Locate the cell with the specified text and output its (x, y) center coordinate. 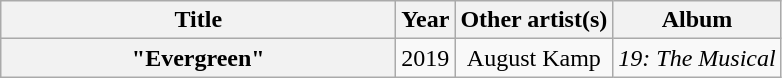
"Evergreen" (198, 58)
Other artist(s) (534, 20)
Album (697, 20)
Year (426, 20)
Title (198, 20)
August Kamp (534, 58)
19: The Musical (697, 58)
2019 (426, 58)
